Search for the cell housing the specified text and yield its [x, y] center coordinate. 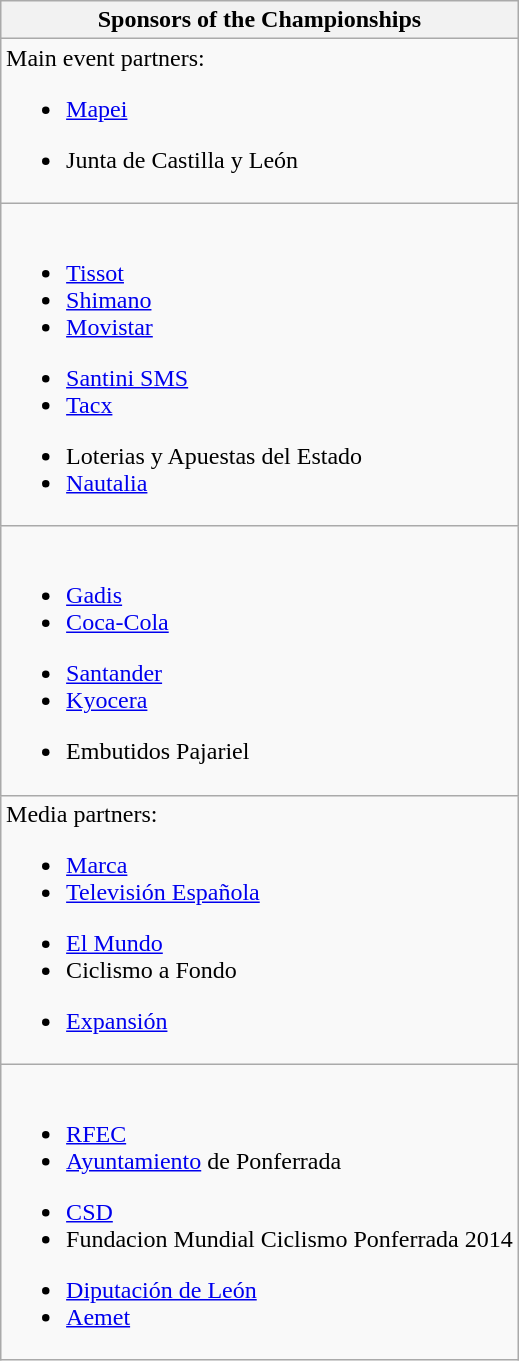
Main event partners: MapeiJunta de Castilla y León [260, 121]
Sponsors of the Championships [260, 20]
TissotShimanoMovistarSantini SMSTacxLoterias y Apuestas del EstadoNautalia [260, 364]
GadisCoca-ColaSantanderKyoceraEmbutidos Pajariel [260, 660]
RFECAyuntamiento de PonferradaCSDFundacion Mundial Ciclismo Ponferrada 2014Diputación de LeónAemet [260, 1212]
Media partners: MarcaTelevisión EspañolaEl MundoCiclismo a FondoExpansión [260, 930]
